From the cell containing the given text, extract its center point as [x, y] coordinate. 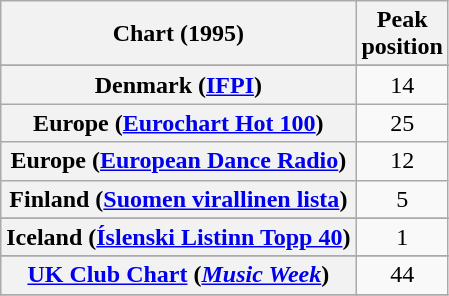
Europe (European Dance Radio) [178, 161]
12 [402, 161]
Iceland (Íslenski Listinn Topp 40) [178, 237]
Peakposition [402, 34]
Denmark (IFPI) [178, 85]
14 [402, 85]
Finland (Suomen virallinen lista) [178, 199]
1 [402, 237]
44 [402, 275]
5 [402, 199]
Chart (1995) [178, 34]
25 [402, 123]
UK Club Chart (Music Week) [178, 275]
Europe (Eurochart Hot 100) [178, 123]
